Scan for the cell matching the given text and deliver its (x, y) coordinate at center. 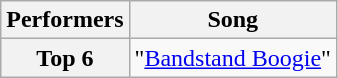
Song (232, 20)
Performers (65, 20)
Top 6 (65, 58)
"Bandstand Boogie" (232, 58)
